Find where the given text appears and provide that cell's center as [x, y] coordinate. 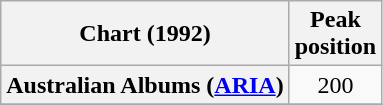
Peak position [335, 34]
200 [335, 85]
Chart (1992) [145, 34]
Australian Albums (ARIA) [145, 85]
